Detect which cell encompasses the target text, then output its [x, y] center coordinate. 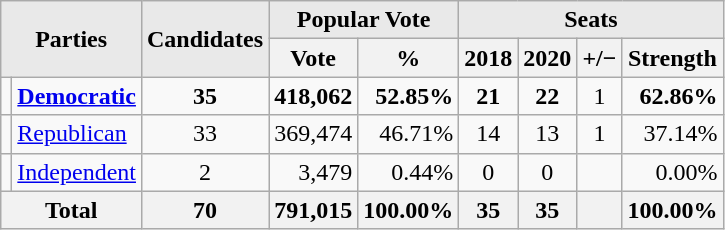
52.85% [408, 96]
+/− [600, 58]
Republican [77, 134]
Independent [77, 172]
Seats [591, 20]
62.86% [672, 96]
369,474 [314, 134]
Parties [72, 39]
791,015 [314, 210]
33 [204, 134]
% [408, 58]
22 [548, 96]
Democratic [77, 96]
Total [72, 210]
2020 [548, 58]
418,062 [314, 96]
21 [488, 96]
3,479 [314, 172]
2 [204, 172]
Vote [314, 58]
0.00% [672, 172]
2018 [488, 58]
Candidates [204, 39]
46.71% [408, 134]
0.44% [408, 172]
13 [548, 134]
Strength [672, 58]
37.14% [672, 134]
14 [488, 134]
70 [204, 210]
Popular Vote [364, 20]
